Provide the (X, Y) coordinate of the cell's center where the given text is located.  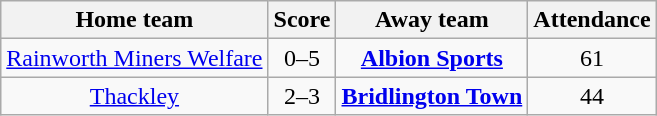
Rainworth Miners Welfare (134, 58)
2–3 (302, 96)
Bridlington Town (432, 96)
Thackley (134, 96)
Score (302, 20)
0–5 (302, 58)
Home team (134, 20)
44 (592, 96)
Away team (432, 20)
61 (592, 58)
Albion Sports (432, 58)
Attendance (592, 20)
